From the cell containing the given text, extract its center point as (x, y) coordinate. 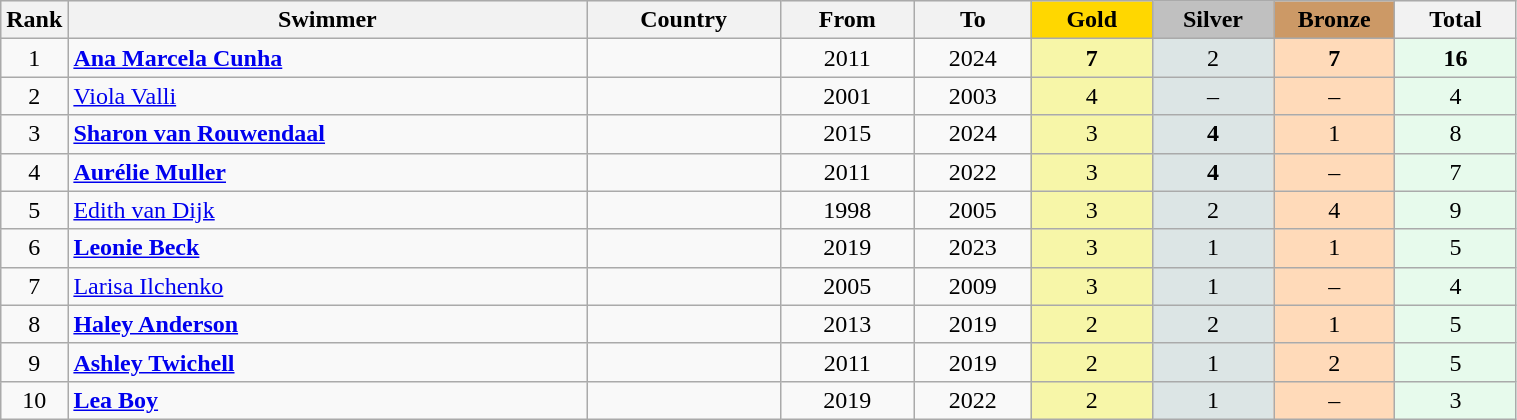
Leonie Beck (328, 248)
Total (1456, 20)
2003 (972, 96)
2001 (847, 96)
From (847, 20)
Viola Valli (328, 96)
Ana Marcela Cunha (328, 58)
2015 (847, 134)
Rank (34, 20)
Country (684, 20)
Lea Boy (328, 400)
To (972, 20)
Edith van Dijk (328, 210)
Swimmer (328, 20)
10 (34, 400)
6 (34, 248)
2023 (972, 248)
16 (1456, 58)
Silver (1212, 20)
Haley Anderson (328, 324)
2013 (847, 324)
Sharon van Rouwendaal (328, 134)
Aurélie Muller (328, 172)
Gold (1092, 20)
Larisa Ilchenko (328, 286)
2009 (972, 286)
1998 (847, 210)
Bronze (1334, 20)
Ashley Twichell (328, 362)
